Provide the [X, Y] coordinate of the cell's center where the given text is located.  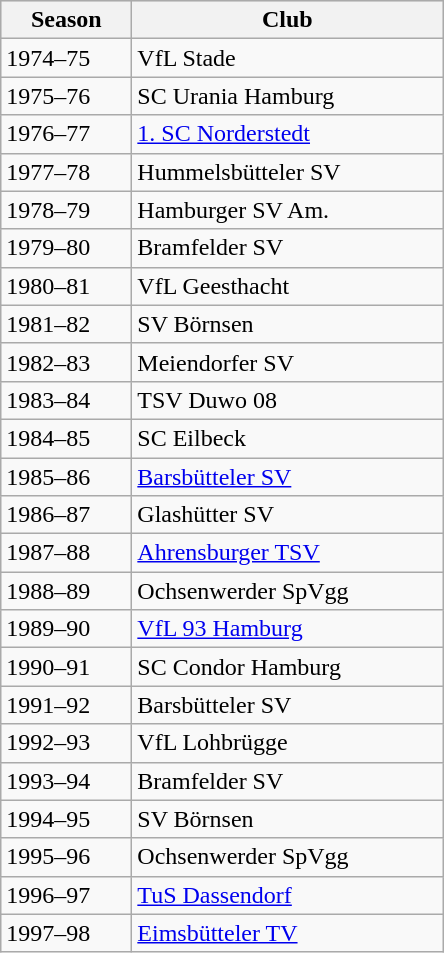
1979–80 [66, 248]
1997–98 [66, 933]
1994–95 [66, 819]
Season [66, 20]
1984–85 [66, 438]
1996–97 [66, 895]
VfL Geesthacht [288, 286]
1987–88 [66, 553]
1978–79 [66, 210]
VfL Stade [288, 58]
1977–78 [66, 172]
1988–89 [66, 591]
1982–83 [66, 362]
1. SC Norderstedt [288, 134]
1975–76 [66, 96]
1989–90 [66, 629]
1980–81 [66, 286]
SC Urania Hamburg [288, 96]
1981–82 [66, 324]
1985–86 [66, 477]
Eimsbütteler TV [288, 933]
Hamburger SV Am. [288, 210]
VfL 93 Hamburg [288, 629]
1990–91 [66, 667]
SC Condor Hamburg [288, 667]
1995–96 [66, 857]
1974–75 [66, 58]
1991–92 [66, 705]
VfL Lohbrügge [288, 743]
1983–84 [66, 400]
Glashütter SV [288, 515]
Club [288, 20]
TSV Duwo 08 [288, 400]
Hummelsbütteler SV [288, 172]
Meiendorfer SV [288, 362]
Ahrensburger TSV [288, 553]
1992–93 [66, 743]
1976–77 [66, 134]
1993–94 [66, 781]
1986–87 [66, 515]
TuS Dassendorf [288, 895]
SC Eilbeck [288, 438]
